Pinpoint the cell where the given text exists, returning its [x, y] midpoint coordinate. 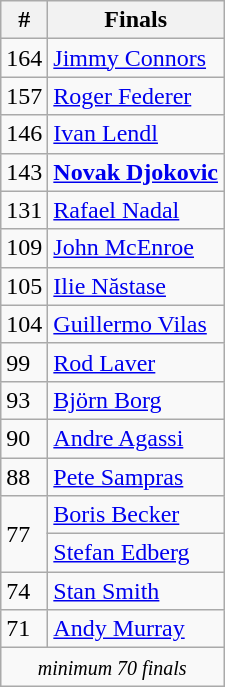
Rod Laver [136, 362]
Boris Becker [136, 515]
Guillermo Vilas [136, 324]
John McEnroe [136, 248]
157 [24, 96]
105 [24, 286]
164 [24, 58]
74 [24, 591]
# [24, 20]
Andy Murray [136, 629]
Rafael Nadal [136, 210]
77 [24, 534]
146 [24, 134]
93 [24, 400]
Novak Djokovic [136, 172]
Pete Sampras [136, 477]
Finals [136, 20]
Jimmy Connors [136, 58]
143 [24, 172]
Roger Federer [136, 96]
Björn Borg [136, 400]
99 [24, 362]
90 [24, 438]
minimum 70 finals [112, 667]
Andre Agassi [136, 438]
Stan Smith [136, 591]
Stefan Edberg [136, 553]
71 [24, 629]
131 [24, 210]
88 [24, 477]
104 [24, 324]
Ivan Lendl [136, 134]
Ilie Năstase [136, 286]
109 [24, 248]
